Detect which cell encompasses the target text, then output its [X, Y] center coordinate. 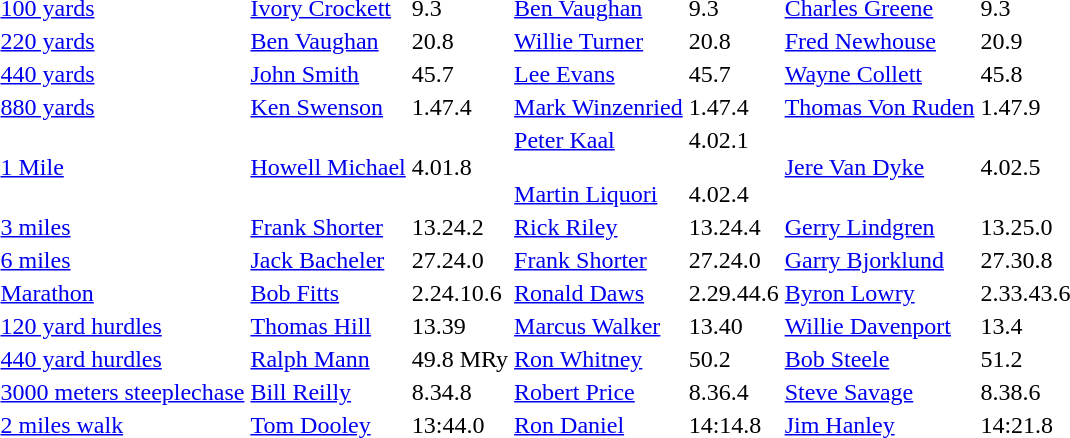
Gerry Lindgren [880, 227]
Ralph Mann [328, 359]
Jack Bacheler [328, 260]
Bill Reilly [328, 392]
8.34.8 [460, 392]
2.29.44.6 [734, 293]
Lee Evans [599, 74]
Thomas Von Ruden [880, 107]
Thomas Hill [328, 326]
Rick Riley [599, 227]
Howell Michael [328, 167]
50.2 [734, 359]
Wayne Collett [880, 74]
Willie Davenport [880, 326]
Peter KaalMartin Liquori [599, 167]
Fred Newhouse [880, 41]
Mark Winzenried [599, 107]
13.40 [734, 326]
Willie Turner [599, 41]
Bob Fitts [328, 293]
49.8 MRy [460, 359]
8.36.4 [734, 392]
Ron Whitney [599, 359]
Steve Savage [880, 392]
Byron Lowry [880, 293]
13.24.2 [460, 227]
2.24.10.6 [460, 293]
Jere Van Dyke [880, 167]
Ben Vaughan [328, 41]
4.01.8 [460, 167]
Ken Swenson [328, 107]
John Smith [328, 74]
Marcus Walker [599, 326]
Bob Steele [880, 359]
Ronald Daws [599, 293]
13.39 [460, 326]
Robert Price [599, 392]
Garry Bjorklund [880, 260]
4.02.14.02.4 [734, 167]
13.24.4 [734, 227]
